For the text-containing cell, return its midpoint in (x, y) coordinate format. 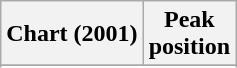
Peakposition (189, 34)
Chart (2001) (72, 34)
